Find where the given text appears and provide that cell's center as [x, y] coordinate. 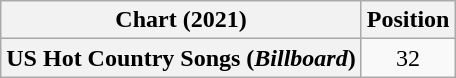
32 [408, 58]
Chart (2021) [181, 20]
Position [408, 20]
US Hot Country Songs (Billboard) [181, 58]
